Locate the cell with the specified text and output its [X, Y] center coordinate. 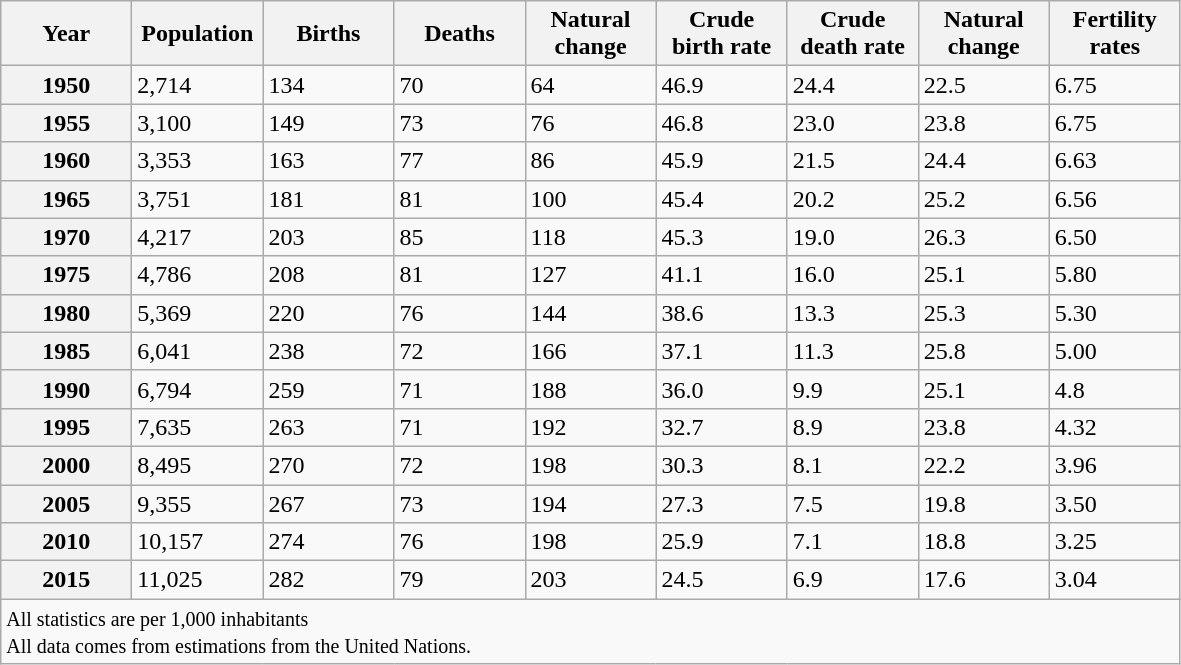
41.1 [722, 275]
70 [460, 85]
6.50 [1114, 237]
13.3 [852, 313]
77 [460, 161]
3,353 [198, 161]
1950 [66, 85]
22.2 [984, 465]
25.2 [984, 199]
6.56 [1114, 199]
8.1 [852, 465]
220 [328, 313]
263 [328, 427]
25.8 [984, 351]
5.80 [1114, 275]
17.6 [984, 580]
5.00 [1114, 351]
163 [328, 161]
100 [590, 199]
45.3 [722, 237]
5,369 [198, 313]
25.9 [722, 542]
1955 [66, 123]
181 [328, 199]
144 [590, 313]
1980 [66, 313]
85 [460, 237]
38.6 [722, 313]
64 [590, 85]
23.0 [852, 123]
36.0 [722, 389]
127 [590, 275]
3.25 [1114, 542]
26.3 [984, 237]
32.7 [722, 427]
7.5 [852, 503]
7.1 [852, 542]
6,041 [198, 351]
166 [590, 351]
3.96 [1114, 465]
45.4 [722, 199]
25.3 [984, 313]
5.30 [1114, 313]
194 [590, 503]
46.8 [722, 123]
18.8 [984, 542]
270 [328, 465]
267 [328, 503]
8.9 [852, 427]
6.9 [852, 580]
11.3 [852, 351]
6,794 [198, 389]
208 [328, 275]
1975 [66, 275]
188 [590, 389]
4.32 [1114, 427]
2015 [66, 580]
238 [328, 351]
3.50 [1114, 503]
11,025 [198, 580]
Fertility rates [1114, 34]
19.8 [984, 503]
8,495 [198, 465]
2000 [66, 465]
1985 [66, 351]
1970 [66, 237]
Births [328, 34]
79 [460, 580]
4,786 [198, 275]
192 [590, 427]
1960 [66, 161]
3.04 [1114, 580]
9,355 [198, 503]
22.5 [984, 85]
24.5 [722, 580]
149 [328, 123]
9.9 [852, 389]
27.3 [722, 503]
259 [328, 389]
21.5 [852, 161]
4,217 [198, 237]
Crude birth rate [722, 34]
2,714 [198, 85]
282 [328, 580]
Crude death rate [852, 34]
Year [66, 34]
Population [198, 34]
274 [328, 542]
6.63 [1114, 161]
All statistics are per 1,000 inhabitantsAll data comes from estimations from the United Nations. [591, 632]
3,100 [198, 123]
19.0 [852, 237]
37.1 [722, 351]
1965 [66, 199]
7,635 [198, 427]
45.9 [722, 161]
46.9 [722, 85]
2010 [66, 542]
20.2 [852, 199]
3,751 [198, 199]
134 [328, 85]
2005 [66, 503]
1995 [66, 427]
30.3 [722, 465]
16.0 [852, 275]
10,157 [198, 542]
118 [590, 237]
Deaths [460, 34]
1990 [66, 389]
4.8 [1114, 389]
86 [590, 161]
